Identify which cell holds the provided text, then report its [X, Y] central coordinate. 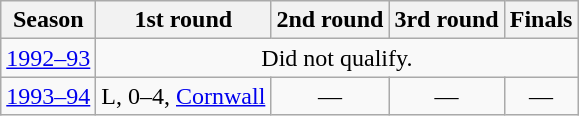
L, 0–4, Cornwall [184, 96]
1992–93 [48, 58]
Finals [541, 20]
1993–94 [48, 96]
Did not qualify. [337, 58]
Season [48, 20]
2nd round [330, 20]
1st round [184, 20]
3rd round [446, 20]
